Identify which cell holds the provided text, then report its [x, y] central coordinate. 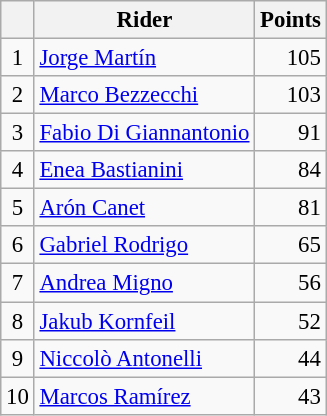
8 [18, 321]
Jorge Martín [144, 58]
1 [18, 58]
44 [290, 358]
81 [290, 208]
103 [290, 95]
2 [18, 95]
Rider [144, 20]
84 [290, 170]
43 [290, 396]
Jakub Kornfeil [144, 321]
7 [18, 283]
5 [18, 208]
Niccolò Antonelli [144, 358]
10 [18, 396]
Gabriel Rodrigo [144, 245]
Andrea Migno [144, 283]
56 [290, 283]
52 [290, 321]
Arón Canet [144, 208]
Marco Bezzecchi [144, 95]
6 [18, 245]
Fabio Di Giannantonio [144, 133]
3 [18, 133]
Points [290, 20]
Enea Bastianini [144, 170]
65 [290, 245]
9 [18, 358]
105 [290, 58]
Marcos Ramírez [144, 396]
91 [290, 133]
4 [18, 170]
